For the text-containing cell, return its midpoint in [X, Y] coordinate format. 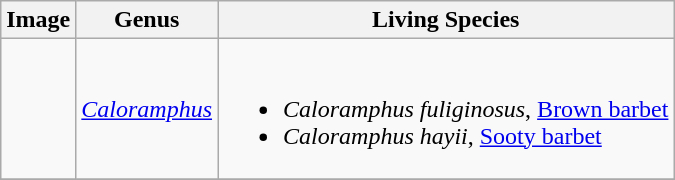
Caloramphus [147, 109]
Caloramphus fuliginosus, Brown barbetCaloramphus hayii, Sooty barbet [446, 109]
Living Species [446, 20]
Genus [147, 20]
Image [38, 20]
